For the text-containing cell, return its midpoint in [X, Y] coordinate format. 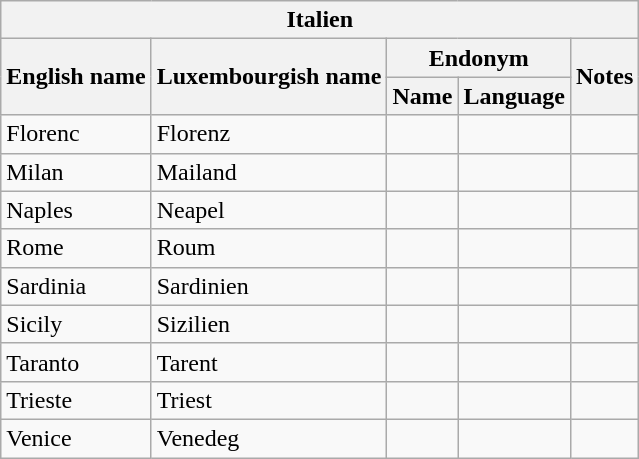
Florenc [76, 134]
Sardinia [76, 286]
Florenz [269, 134]
Roum [269, 248]
Sardinien [269, 286]
Endonym [478, 58]
Venedeg [269, 438]
Neapel [269, 210]
Luxembourgish name [269, 77]
Trieste [76, 400]
Name [422, 96]
Milan [76, 172]
Tarent [269, 362]
Mailand [269, 172]
Venice [76, 438]
Naples [76, 210]
Sicily [76, 324]
Italien [320, 20]
Triest [269, 400]
Sizilien [269, 324]
Rome [76, 248]
Notes [604, 77]
Taranto [76, 362]
Language [514, 96]
English name [76, 77]
